Pinpoint the cell where the given text exists, returning its (X, Y) midpoint coordinate. 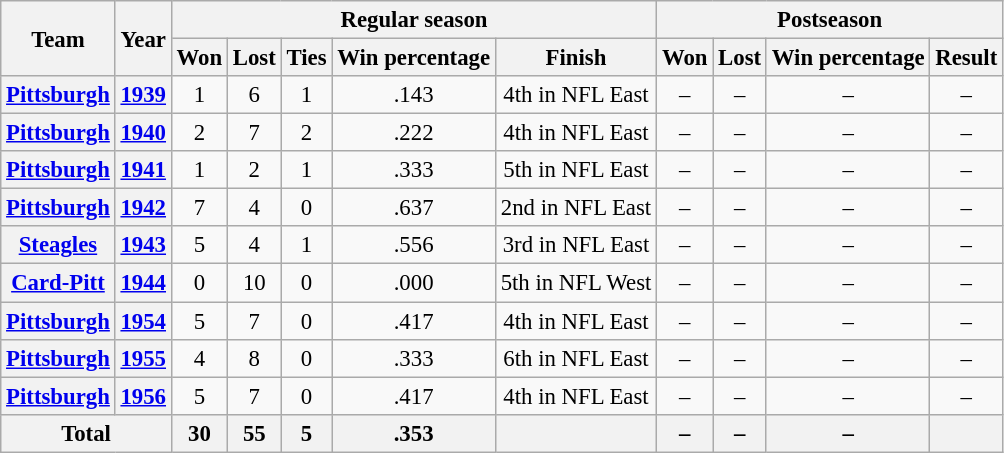
Regular season (414, 20)
.143 (414, 95)
6 (254, 95)
3rd in NFL East (576, 245)
1955 (143, 358)
.000 (414, 283)
2nd in NFL East (576, 208)
6th in NFL East (576, 358)
8 (254, 358)
5th in NFL West (576, 283)
1940 (143, 133)
.353 (414, 433)
Result (966, 58)
Total (86, 433)
Year (143, 38)
1944 (143, 283)
10 (254, 283)
Postseason (830, 20)
.637 (414, 208)
1942 (143, 208)
Steagles (58, 245)
55 (254, 433)
1941 (143, 170)
5th in NFL East (576, 170)
Ties (306, 58)
30 (199, 433)
1954 (143, 321)
1943 (143, 245)
Card-Pitt (58, 283)
.222 (414, 133)
.556 (414, 245)
Finish (576, 58)
1939 (143, 95)
Team (58, 38)
1956 (143, 396)
